Return the [X, Y] coordinate for the center point of the cell that contains the specified text.  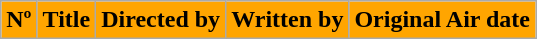
Directed by [161, 20]
Nº [19, 20]
Title [66, 20]
Original Air date [442, 20]
Written by [288, 20]
